Extract the (X, Y) coordinate from the center of the cell holding the provided text.  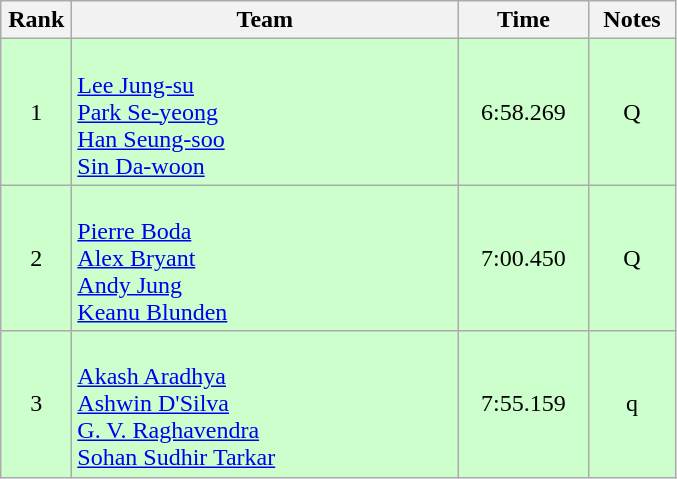
Time (524, 20)
Pierre BodaAlex BryantAndy JungKeanu Blunden (265, 258)
6:58.269 (524, 112)
2 (36, 258)
Team (265, 20)
7:55.159 (524, 404)
1 (36, 112)
7:00.450 (524, 258)
Rank (36, 20)
Lee Jung-suPark Se-yeongHan Seung-sooSin Da-woon (265, 112)
Akash AradhyaAshwin D'SilvaG. V. RaghavendraSohan Sudhir Tarkar (265, 404)
3 (36, 404)
Notes (632, 20)
q (632, 404)
